Return [X, Y] of the center of cell containing provided text 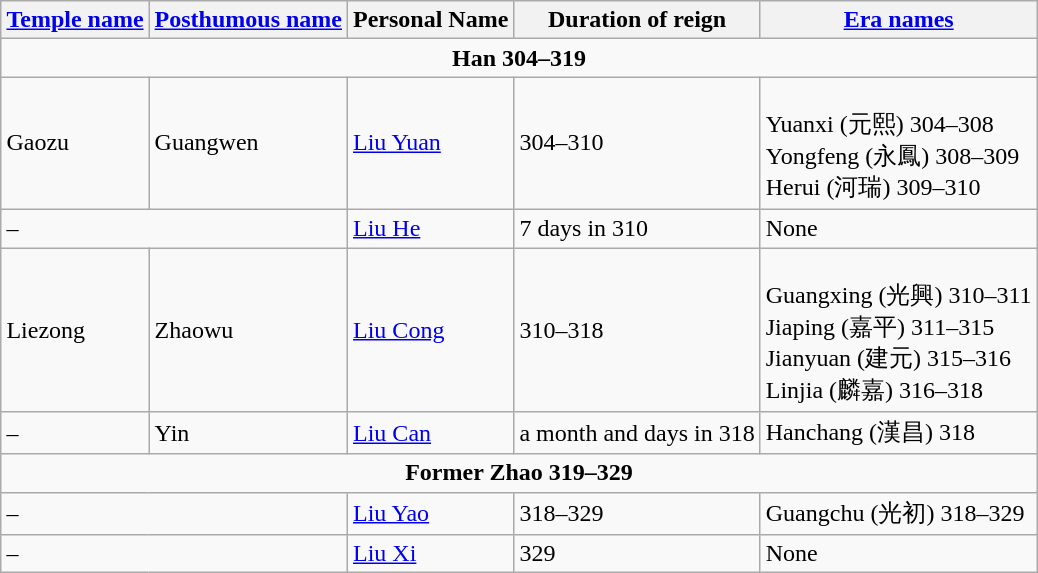
Zhaowu [248, 330]
Liu Cong [431, 330]
Guangxing (光興) 310–311 Jiaping (嘉平) 311–315 Jianyuan (建元) 315–316 Linjia (麟嘉) 316–318 [898, 330]
Personal Name [431, 20]
Guangchu (光初) 318–329 [898, 514]
Liu Yao [431, 514]
304–310 [637, 144]
Yin [248, 434]
7 days in 310 [637, 228]
Yuanxi (元熙) 304–308 Yongfeng (永鳳) 308–309 Herui (河瑞) 309–310 [898, 144]
Liu Xi [431, 554]
Liu Can [431, 434]
Era names [898, 20]
Hanchang (漢昌) 318 [898, 434]
Temple name [75, 20]
a month and days in 318 [637, 434]
329 [637, 554]
318–329 [637, 514]
310–318 [637, 330]
Han 304–319 [519, 58]
Liu Yuan [431, 144]
Posthumous name [248, 20]
Former Zhao 319–329 [519, 473]
Duration of reign [637, 20]
Liu He [431, 228]
Guangwen [248, 144]
Gaozu [75, 144]
Liezong [75, 330]
